Output the (X, Y) coordinate of the center of the cell containing the given text.  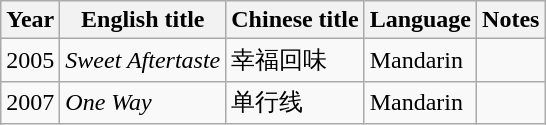
Year (30, 20)
单行线 (295, 102)
Chinese title (295, 20)
2007 (30, 102)
One Way (143, 102)
Language (420, 20)
English title (143, 20)
幸福回味 (295, 60)
Notes (511, 20)
2005 (30, 60)
Sweet Aftertaste (143, 60)
